Search for the cell housing the specified text and yield its [X, Y] center coordinate. 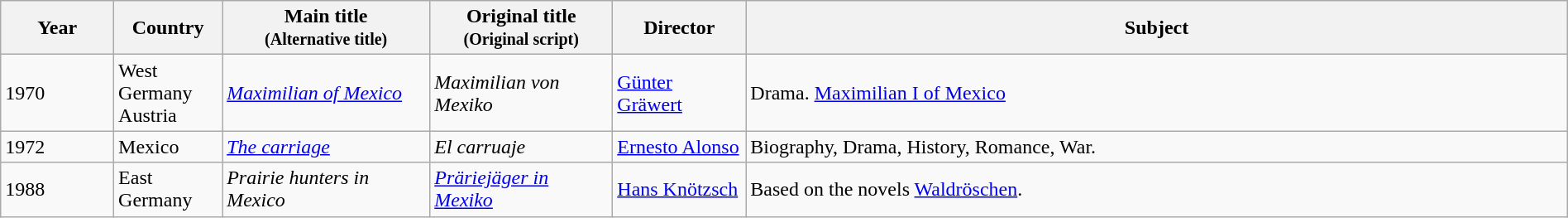
Biography, Drama, History, Romance, War. [1156, 147]
Maximilian von Mexiko [521, 93]
1972 [58, 147]
1970 [58, 93]
Präriejäger in Mexiko [521, 189]
Prairie hunters in Mexico [326, 189]
West GermanyAustria [169, 93]
Hans Knötzsch [680, 189]
Year [58, 28]
Country [169, 28]
El carruaje [521, 147]
Ernesto Alonso [680, 147]
Günter Gräwert [680, 93]
Maximilian of Mexico [326, 93]
Director [680, 28]
Original title(Original script) [521, 28]
The carriage [326, 147]
Drama. Maximilian I of Mexico [1156, 93]
Subject [1156, 28]
Main title(Alternative title) [326, 28]
1988 [58, 189]
Mexico [169, 147]
East Germany [169, 189]
Based on the novels Waldröschen. [1156, 189]
